Capture the cell that displays the provided text and extract its (X, Y) central coordinate. 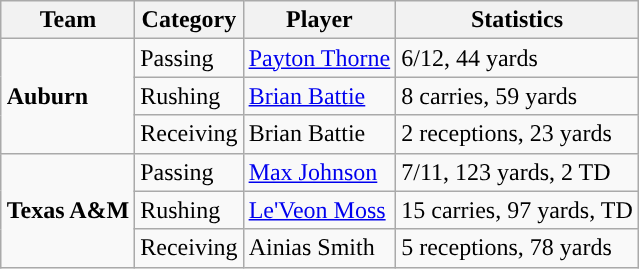
Auburn (68, 96)
Max Johnson (320, 172)
Le'Veon Moss (320, 210)
7/11, 123 yards, 2 TD (518, 172)
2 receptions, 23 yards (518, 134)
Statistics (518, 20)
Team (68, 20)
Player (320, 20)
Payton Thorne (320, 58)
Category (189, 20)
Ainias Smith (320, 248)
Texas A&M (68, 210)
8 carries, 59 yards (518, 96)
6/12, 44 yards (518, 58)
5 receptions, 78 yards (518, 248)
15 carries, 97 yards, TD (518, 210)
